Scan for the cell matching the given text and deliver its [x, y] coordinate at center. 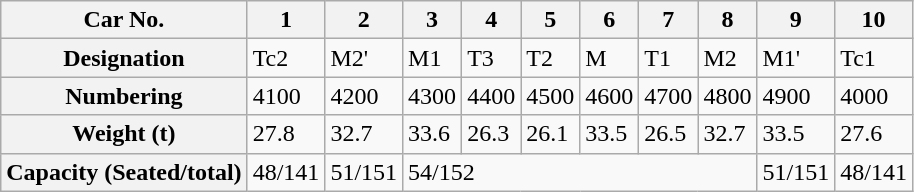
33.6 [432, 134]
Designation [124, 58]
T3 [492, 58]
4100 [286, 96]
54/152 [580, 172]
Weight (t) [124, 134]
Capacity (Seated/total) [124, 172]
26.5 [668, 134]
Tc2 [286, 58]
Numbering [124, 96]
26.1 [550, 134]
27.6 [874, 134]
10 [874, 20]
Tc1 [874, 58]
M2' [364, 58]
4 [492, 20]
M2 [728, 58]
T1 [668, 58]
4500 [550, 96]
26.3 [492, 134]
4600 [610, 96]
M [610, 58]
7 [668, 20]
5 [550, 20]
4200 [364, 96]
1 [286, 20]
3 [432, 20]
M1' [796, 58]
4800 [728, 96]
27.8 [286, 134]
4300 [432, 96]
6 [610, 20]
Car No. [124, 20]
T2 [550, 58]
M1 [432, 58]
4900 [796, 96]
2 [364, 20]
8 [728, 20]
4400 [492, 96]
4700 [668, 96]
9 [796, 20]
4000 [874, 96]
